Search for the cell housing the specified text and yield its (x, y) center coordinate. 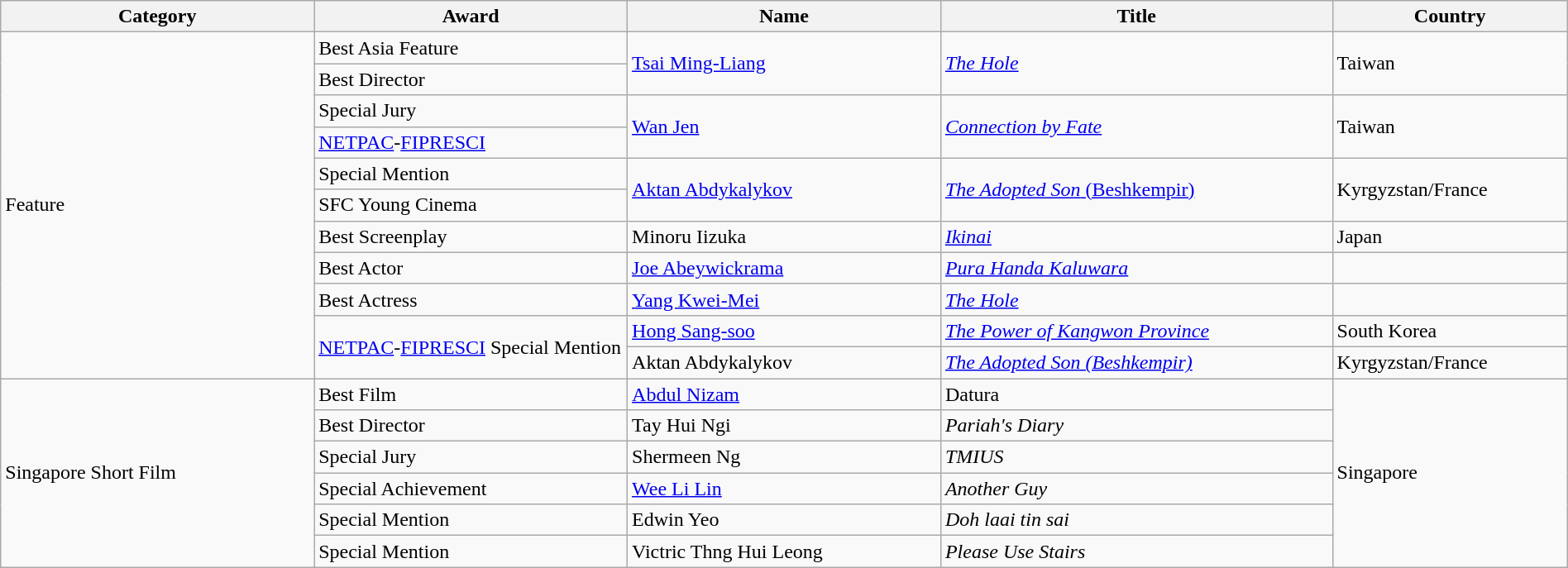
Special Achievement (471, 489)
Edwin Yeo (784, 520)
Best Film (471, 394)
Datura (1136, 394)
Pura Handa Kaluwara (1136, 268)
Name (784, 17)
Singapore (1450, 473)
Minoru Iizuka (784, 236)
Hong Sang-soo (784, 331)
NETPAC-FIPRESCI (471, 142)
SFC Young Cinema (471, 205)
Shermeen Ng (784, 457)
Abdul Nizam (784, 394)
NETPAC-FIPRESCI Special Mention (471, 346)
Best Actor (471, 268)
Best Screenplay (471, 236)
Best Asia Feature (471, 48)
Connection by Fate (1136, 126)
Tay Hui Ngi (784, 426)
Ikinai (1136, 236)
Tsai Ming-Liang (784, 64)
Wee Li Lin (784, 489)
Pariah's Diary (1136, 426)
Doh laai tin sai (1136, 520)
The Power of Kangwon Province (1136, 331)
South Korea (1450, 331)
Category (157, 17)
Victric Thng Hui Leong (784, 551)
Wan Jen (784, 126)
Title (1136, 17)
TMIUS (1136, 457)
Singapore Short Film (157, 473)
Country (1450, 17)
Please Use Stairs (1136, 551)
Yang Kwei-Mei (784, 299)
Another Guy (1136, 489)
Best Actress (471, 299)
Japan (1450, 236)
Joe Abeywickrama (784, 268)
Feature (157, 205)
Award (471, 17)
